Scan for the cell matching the given text and deliver its [X, Y] coordinate at center. 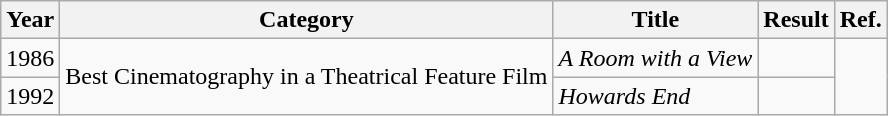
Howards End [656, 96]
Result [796, 20]
Category [306, 20]
1992 [30, 96]
Best Cinematography in a Theatrical Feature Film [306, 77]
Ref. [860, 20]
A Room with a View [656, 58]
Title [656, 20]
1986 [30, 58]
Year [30, 20]
